Capture the cell that displays the provided text and extract its (x, y) central coordinate. 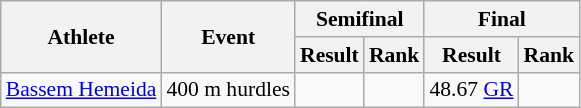
48.67 GR (471, 90)
Final (502, 19)
400 m hurdles (228, 90)
Bassem Hemeida (82, 90)
Athlete (82, 36)
Semifinal (360, 19)
Event (228, 36)
